Extract the (x, y) coordinate from the center of the cell holding the provided text.  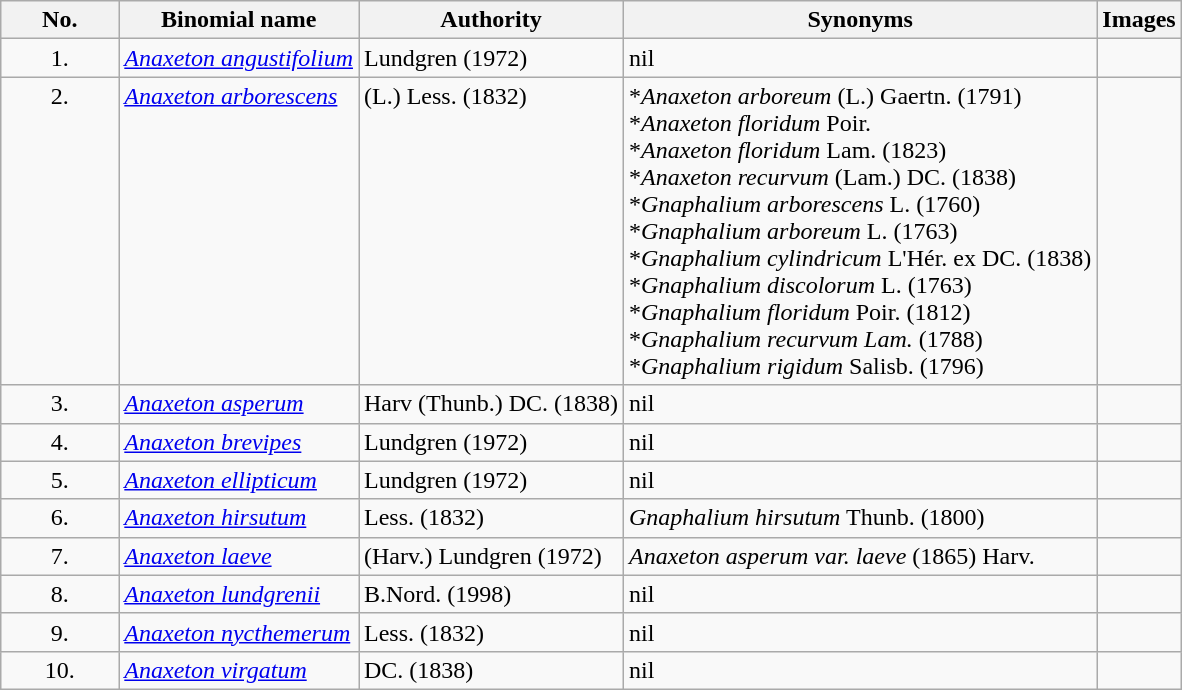
Anaxeton lundgrenii (239, 594)
Anaxeton ellipticum (239, 480)
(Harv.) Lundgren (1972) (490, 556)
7. (60, 556)
Images (1139, 20)
Anaxeton brevipes (239, 442)
Anaxeton arborescens (239, 231)
2. (60, 231)
1. (60, 58)
Anaxeton asperum (239, 404)
No. (60, 20)
DC. (1838) (490, 670)
Harv (Thunb.) DC. (1838) (490, 404)
6. (60, 518)
Authority (490, 20)
Anaxeton hirsutum (239, 518)
Synonyms (860, 20)
B.Nord. (1998) (490, 594)
9. (60, 632)
3. (60, 404)
(L.) Less. (1832) (490, 231)
Anaxeton angustifolium (239, 58)
8. (60, 594)
Anaxeton nycthemerum (239, 632)
Anaxeton asperum var. laeve (1865) Harv. (860, 556)
Binomial name (239, 20)
Gnaphalium hirsutum Thunb. (1800) (860, 518)
4. (60, 442)
10. (60, 670)
5. (60, 480)
Anaxeton virgatum (239, 670)
Anaxeton laeve (239, 556)
